Locate the cell with the specified text and output its (X, Y) center coordinate. 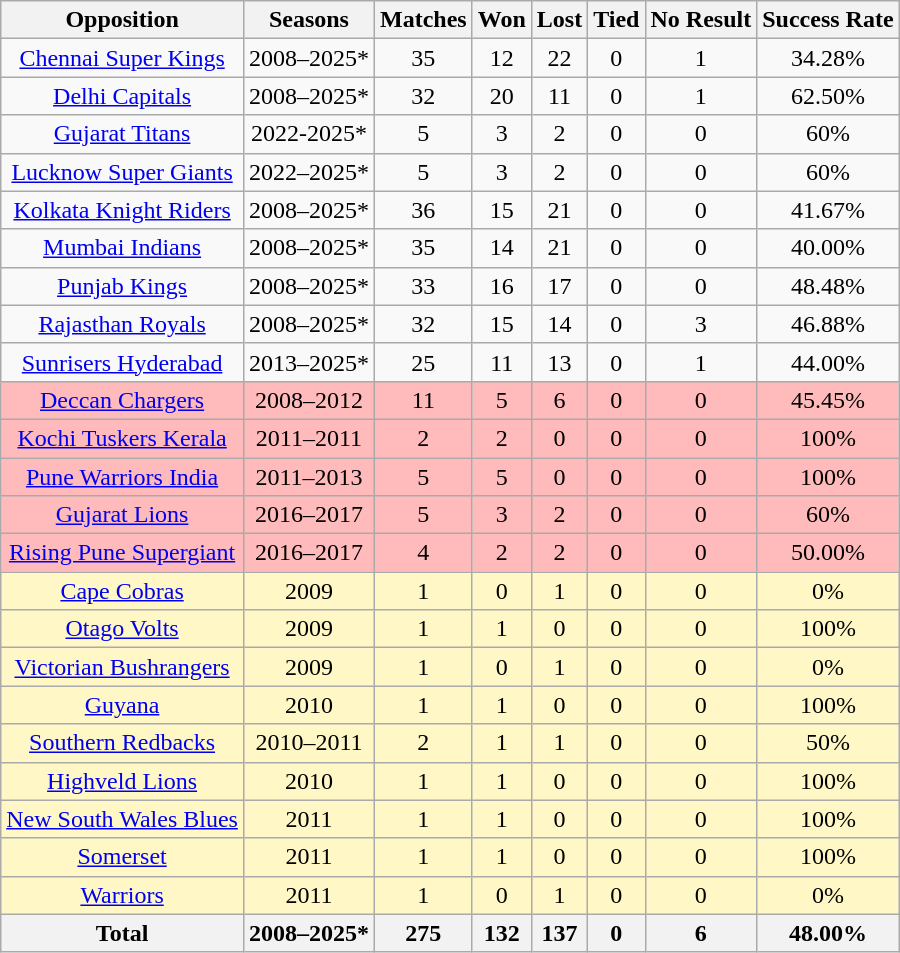
62.50% (828, 96)
Guyana (122, 705)
34.28% (828, 58)
Punjab Kings (122, 286)
Opposition (122, 20)
Total (122, 933)
Southern Redbacks (122, 743)
Matches (423, 20)
25 (423, 362)
275 (423, 933)
Mumbai Indians (122, 248)
Lost (559, 20)
36 (423, 210)
4 (423, 553)
Kolkata Knight Riders (122, 210)
Lucknow Super Giants (122, 172)
22 (559, 58)
50.00% (828, 553)
Won (502, 20)
Victorian Bushrangers (122, 667)
Gujarat Lions (122, 515)
2011–2011 (308, 438)
48.00% (828, 933)
Kochi Tuskers Kerala (122, 438)
2010–2011 (308, 743)
No Result (701, 20)
20 (502, 96)
41.67% (828, 210)
50% (828, 743)
16 (502, 286)
46.88% (828, 324)
Rising Pune Supergiant (122, 553)
2022–2025* (308, 172)
44.00% (828, 362)
Success Rate (828, 20)
Pune Warriors India (122, 477)
Seasons (308, 20)
Delhi Capitals (122, 96)
Cape Cobras (122, 591)
45.45% (828, 400)
New South Wales Blues (122, 819)
Deccan Chargers (122, 400)
2013–2025* (308, 362)
132 (502, 933)
Gujarat Titans (122, 134)
2022-2025* (308, 134)
33 (423, 286)
13 (559, 362)
137 (559, 933)
17 (559, 286)
Highveld Lions (122, 781)
2008–2012 (308, 400)
Somerset (122, 857)
Rajasthan Royals (122, 324)
Warriors (122, 895)
40.00% (828, 248)
Tied (616, 20)
Sunrisers Hyderabad (122, 362)
2011–2013 (308, 477)
Chennai Super Kings (122, 58)
Otago Volts (122, 629)
12 (502, 58)
48.48% (828, 286)
